Identify which cell holds the provided text, then report its (X, Y) central coordinate. 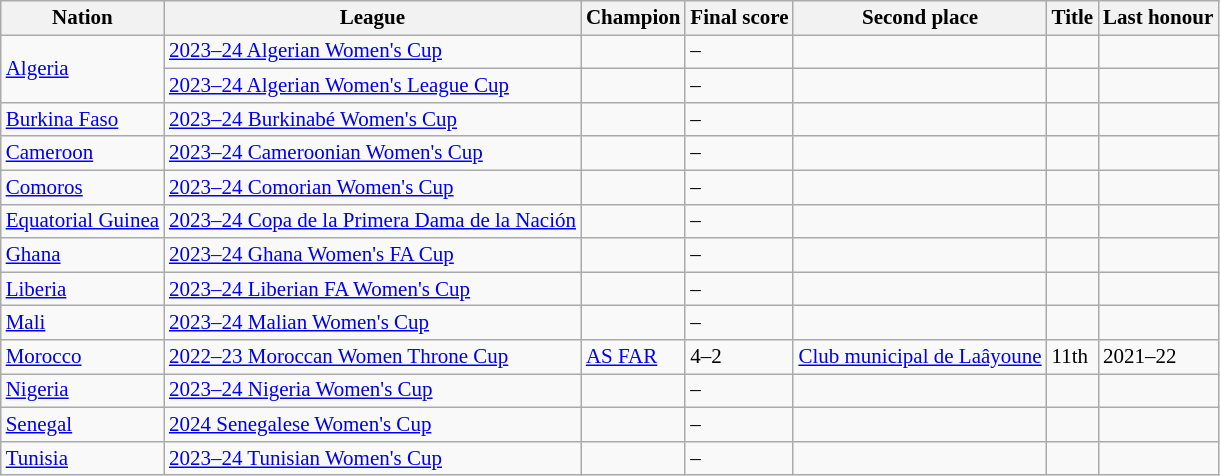
Equatorial Guinea (82, 221)
Club municipal de Laâyoune (920, 357)
Nigeria (82, 391)
2022–23 Moroccan Women Throne Cup (372, 357)
2023–24 Liberian FA Women's Cup (372, 289)
2021–22 (1158, 357)
Cameroon (82, 153)
2023–24 Burkinabé Women's Cup (372, 119)
League (372, 18)
2023–24 Copa de la Primera Dama de la Nación (372, 221)
Last honour (1158, 18)
Nation (82, 18)
2024 Senegalese Women's Cup (372, 424)
Mali (82, 323)
2023–24 Algerian Women's Cup (372, 52)
AS FAR (633, 357)
11th (1073, 357)
2023–24 Algerian Women's League Cup (372, 86)
Morocco (82, 357)
Comoros (82, 187)
Title (1073, 18)
2023–24 Nigeria Women's Cup (372, 391)
Algeria (82, 69)
Tunisia (82, 458)
Senegal (82, 424)
2023–24 Comorian Women's Cup (372, 187)
2023–24 Malian Women's Cup (372, 323)
Champion (633, 18)
Liberia (82, 289)
Second place (920, 18)
2023–24 Tunisian Women's Cup (372, 458)
Burkina Faso (82, 119)
4–2 (739, 357)
Ghana (82, 255)
2023–24 Ghana Women's FA Cup (372, 255)
2023–24 Cameroonian Women's Cup (372, 153)
Final score (739, 18)
